Provide the [X, Y] coordinate of the cell's center where the given text is located.  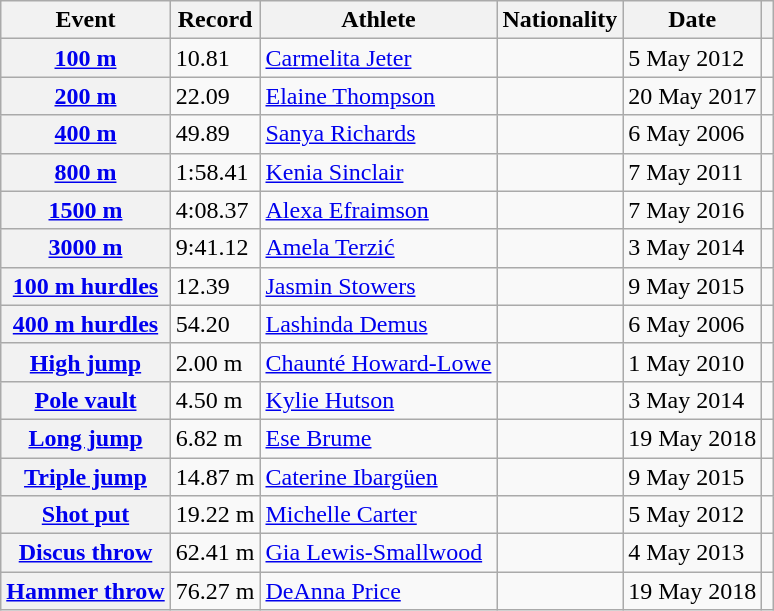
Shot put [86, 515]
1500 m [86, 210]
DeAnna Price [378, 591]
6.82 m [215, 438]
4 May 2013 [692, 553]
Event [86, 20]
4.50 m [215, 400]
19.22 m [215, 515]
20 May 2017 [692, 96]
Lashinda Demus [378, 324]
10.81 [215, 58]
22.09 [215, 96]
62.41 m [215, 553]
Athlete [378, 20]
400 m hurdles [86, 324]
14.87 m [215, 477]
Kylie Hutson [378, 400]
3000 m [86, 248]
800 m [86, 172]
Discus throw [86, 553]
4:08.37 [215, 210]
12.39 [215, 286]
Carmelita Jeter [378, 58]
Chaunté Howard-Lowe [378, 362]
Pole vault [86, 400]
9:41.12 [215, 248]
7 May 2016 [692, 210]
High jump [86, 362]
Alexa Efraimson [378, 210]
Record [215, 20]
49.89 [215, 134]
76.27 m [215, 591]
Michelle Carter [378, 515]
Sanya Richards [378, 134]
100 m [86, 58]
1 May 2010 [692, 362]
Nationality [560, 20]
Amela Terzić [378, 248]
2.00 m [215, 362]
100 m hurdles [86, 286]
Jasmin Stowers [378, 286]
200 m [86, 96]
Ese Brume [378, 438]
Date [692, 20]
1:58.41 [215, 172]
Long jump [86, 438]
Hammer throw [86, 591]
Triple jump [86, 477]
400 m [86, 134]
Elaine Thompson [378, 96]
54.20 [215, 324]
Caterine Ibargüen [378, 477]
Gia Lewis-Smallwood [378, 553]
7 May 2011 [692, 172]
Kenia Sinclair [378, 172]
